Extract the (x, y) coordinate from the center of the cell holding the provided text.  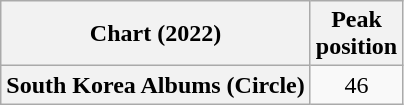
South Korea Albums (Circle) (156, 85)
Chart (2022) (156, 34)
46 (356, 85)
Peakposition (356, 34)
